Pinpoint the cell where the given text exists, returning its (X, Y) midpoint coordinate. 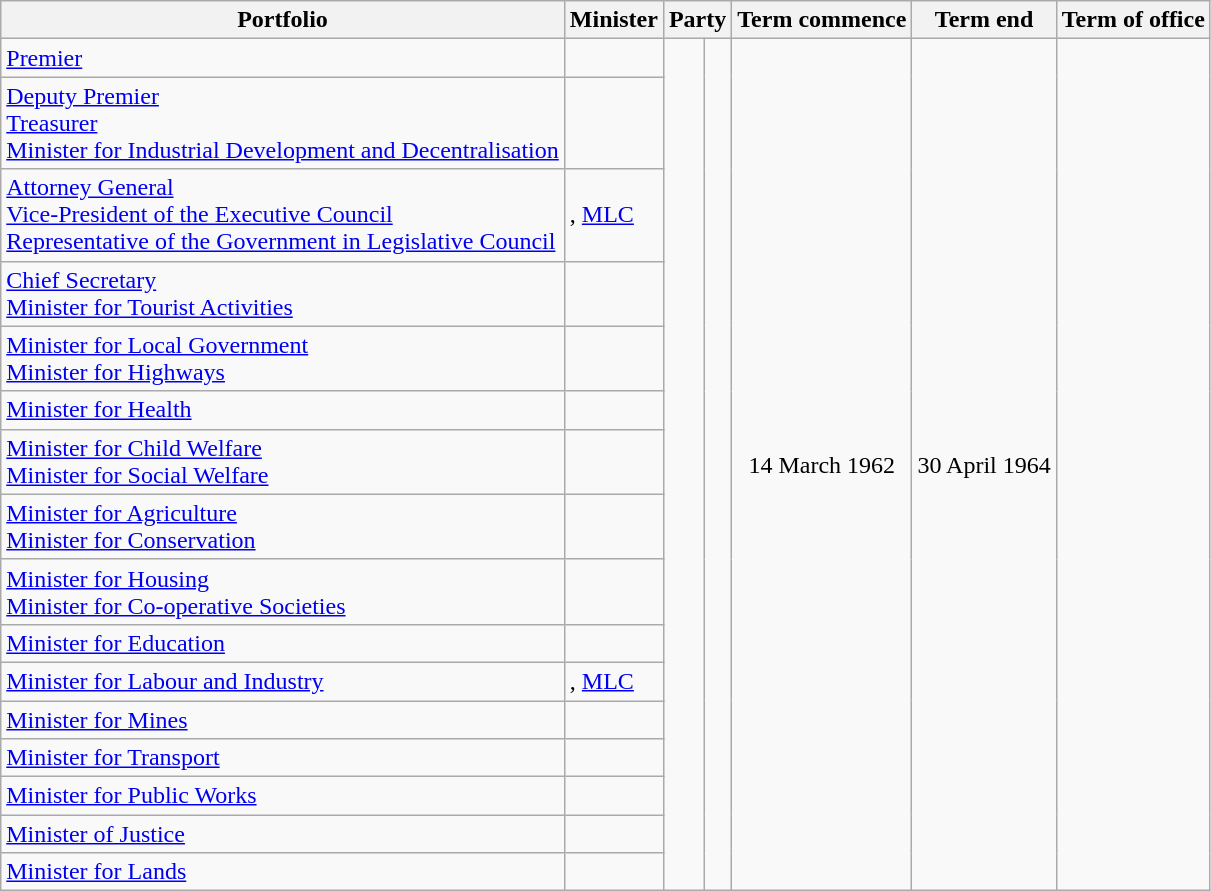
Minister for Health (283, 410)
Minister for HousingMinister for Co-operative Societies (283, 592)
Minister for Transport (283, 758)
14 March 1962 (822, 465)
Minister for Mines (283, 719)
Deputy PremierTreasurerMinister for Industrial Development and Decentralisation (283, 123)
Minister of Justice (283, 834)
Party (697, 20)
Minister for AgricultureMinister for Conservation (283, 526)
Attorney GeneralVice-President of the Executive CouncilRepresentative of the Government in Legislative Council (283, 215)
Chief SecretaryMinister for Tourist Activities (283, 294)
Minister for Child WelfareMinister for Social Welfare (283, 462)
Minister (614, 20)
Minister for Labour and Industry (283, 681)
Term of office (1133, 20)
Minister for Public Works (283, 796)
Term end (984, 20)
Portfolio (283, 20)
Premier (283, 58)
Minister for Local GovernmentMinister for Highways (283, 358)
Minister for Education (283, 643)
Term commence (822, 20)
30 April 1964 (984, 465)
Minister for Lands (283, 872)
